Extract the (X, Y) coordinate from the center of the cell holding the provided text.  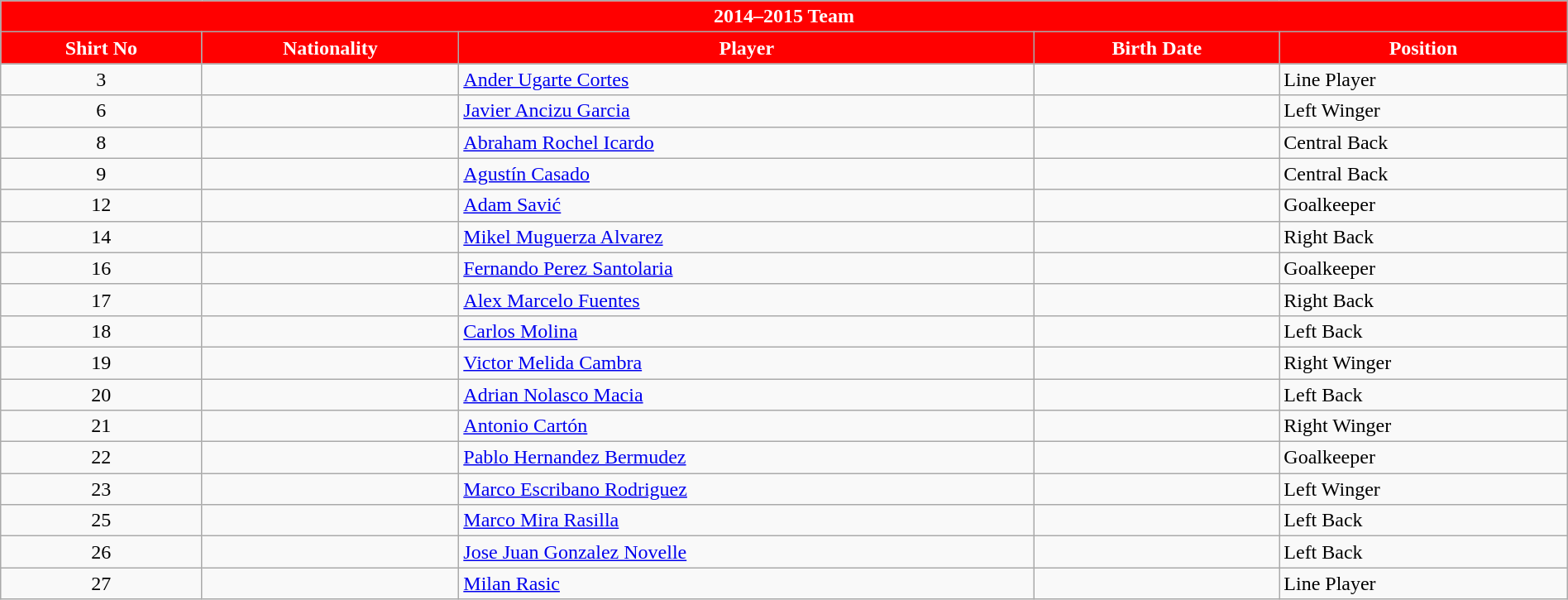
21 (101, 426)
Marco Escribano Rodriguez (747, 489)
Ander Ugarte Cortes (747, 79)
8 (101, 142)
Player (747, 48)
2014–2015 Team (784, 17)
18 (101, 331)
Antonio Cartón (747, 426)
Nationality (331, 48)
Alex Marcelo Fuentes (747, 300)
Marco Mira Rasilla (747, 521)
26 (101, 552)
9 (101, 174)
Abraham Rochel Icardo (747, 142)
Adrian Nolasco Macia (747, 395)
16 (101, 268)
25 (101, 521)
Mikel Muguerza Alvarez (747, 237)
Javier Ancizu Garcia (747, 111)
Agustín Casado (747, 174)
12 (101, 205)
3 (101, 79)
Jose Juan Gonzalez Novelle (747, 552)
20 (101, 395)
Shirt No (101, 48)
Position (1423, 48)
6 (101, 111)
17 (101, 300)
14 (101, 237)
Carlos Molina (747, 331)
Birth Date (1157, 48)
23 (101, 489)
Fernando Perez Santolaria (747, 268)
Pablo Hernandez Bermudez (747, 458)
Victor Melida Cambra (747, 362)
Adam Savić (747, 205)
Milan Rasic (747, 583)
27 (101, 583)
22 (101, 458)
19 (101, 362)
